Identify which cell holds the provided text, then report its [X, Y] central coordinate. 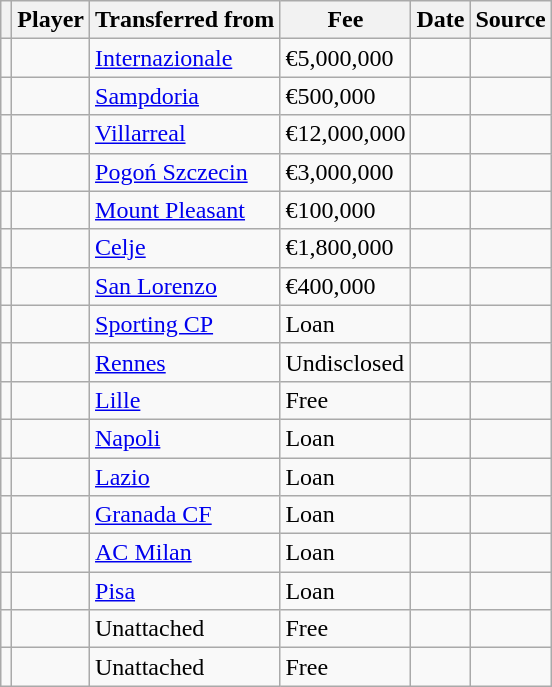
Villarreal [185, 134]
€12,000,000 [346, 134]
Source [510, 20]
Napoli [185, 438]
Lille [185, 400]
Pogoń Szczecin [185, 172]
Sampdoria [185, 96]
Lazio [185, 477]
€100,000 [346, 210]
Rennes [185, 362]
Fee [346, 20]
AC Milan [185, 553]
Celje [185, 248]
Mount Pleasant [185, 210]
Date [440, 20]
€5,000,000 [346, 58]
Pisa [185, 591]
Player [51, 20]
€500,000 [346, 96]
€3,000,000 [346, 172]
Internazionale [185, 58]
€1,800,000 [346, 248]
San Lorenzo [185, 286]
Granada CF [185, 515]
€400,000 [346, 286]
Transferred from [185, 20]
Undisclosed [346, 362]
Sporting CP [185, 324]
